Find where the given text appears and provide that cell's center as [x, y] coordinate. 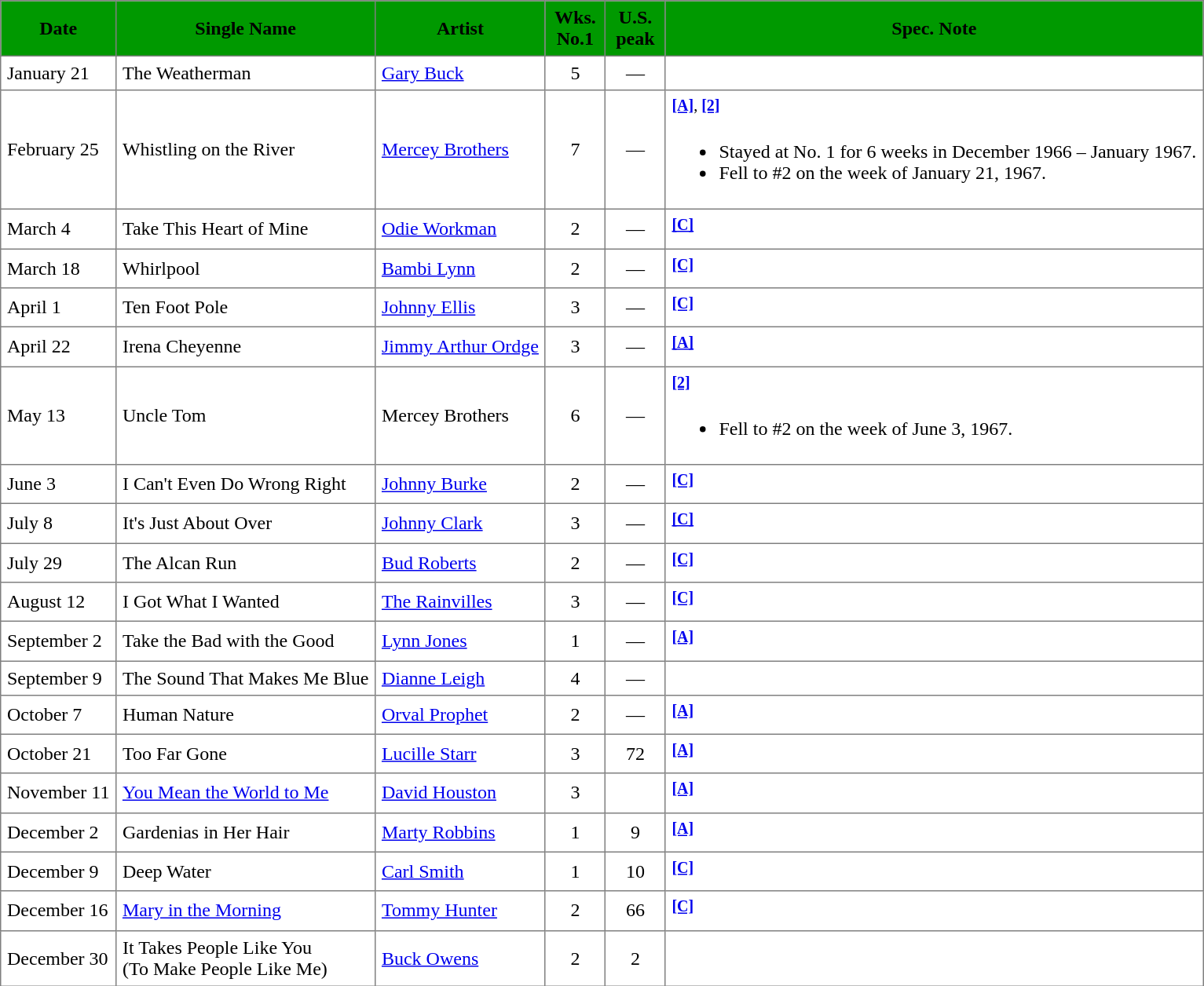
Bambi Lynn [460, 268]
November 11 [58, 793]
You Mean the World to Me [246, 793]
The Weatherman [246, 73]
[2]Fell to #2 on the week of June 3, 1967. [934, 416]
I Can't Even Do Wrong Right [246, 484]
May 13 [58, 416]
Lynn Jones [460, 641]
Johnny Clark [460, 524]
Uncle Tom [246, 416]
Tommy Hunter [460, 911]
[A], [2]Stayed at No. 1 for 6 weeks in December 1966 – January 1967.Fell to #2 on the week of January 21, 1967. [934, 150]
Single Name [246, 28]
Johnny Ellis [460, 308]
66 [635, 911]
5 [575, 73]
April 1 [58, 308]
I Got What I Wanted [246, 602]
The Alcan Run [246, 563]
7 [575, 150]
Ten Foot Pole [246, 308]
Dianne Leigh [460, 678]
72 [635, 754]
October 21 [58, 754]
Deep Water [246, 871]
Odie Workman [460, 229]
Bud Roberts [460, 563]
It's Just About Over [246, 524]
Carl Smith [460, 871]
December 9 [58, 871]
Irena Cheyenne [246, 347]
Artist [460, 28]
Wks. No.1 [575, 28]
Gardenias in Her Hair [246, 832]
4 [575, 678]
October 7 [58, 714]
Spec. Note [934, 28]
January 21 [58, 73]
Orval Prophet [460, 714]
Gary Buck [460, 73]
David Houston [460, 793]
Marty Robbins [460, 832]
July 29 [58, 563]
December 16 [58, 911]
Jimmy Arthur Ordge [460, 347]
September 9 [58, 678]
Date [58, 28]
Too Far Gone [246, 754]
Take This Heart of Mine [246, 229]
It Takes People Like You(To Make People Like Me) [246, 958]
Mary in the Morning [246, 911]
Whistling on the River [246, 150]
10 [635, 871]
Whirlpool [246, 268]
Buck Owens [460, 958]
9 [635, 832]
April 22 [58, 347]
December 2 [58, 832]
September 2 [58, 641]
Johnny Burke [460, 484]
March 4 [58, 229]
August 12 [58, 602]
June 3 [58, 484]
U.S. peak [635, 28]
Human Nature [246, 714]
December 30 [58, 958]
6 [575, 416]
Lucille Starr [460, 754]
The Sound That Makes Me Blue [246, 678]
March 18 [58, 268]
Take the Bad with the Good [246, 641]
The Rainvilles [460, 602]
February 25 [58, 150]
July 8 [58, 524]
